Scan for the cell matching the given text and deliver its (x, y) coordinate at center. 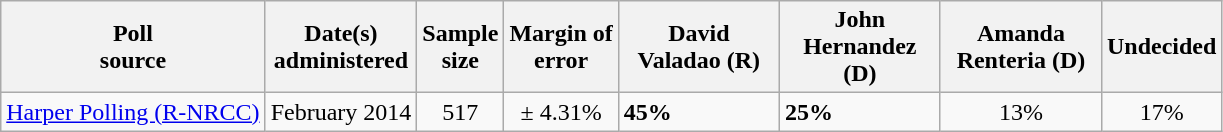
AmandaRenteria (D) (1020, 47)
Samplesize (460, 47)
13% (1020, 112)
45% (698, 112)
517 (460, 112)
February 2014 (341, 112)
± 4.31% (561, 112)
Harper Polling (R-NRCC) (133, 112)
17% (1161, 112)
Date(s)administered (341, 47)
Margin oferror (561, 47)
25% (860, 112)
Undecided (1161, 47)
Pollsource (133, 47)
DavidValadao (R) (698, 47)
JohnHernandez (D) (860, 47)
